Pinpoint the cell where the given text exists, returning its (x, y) midpoint coordinate. 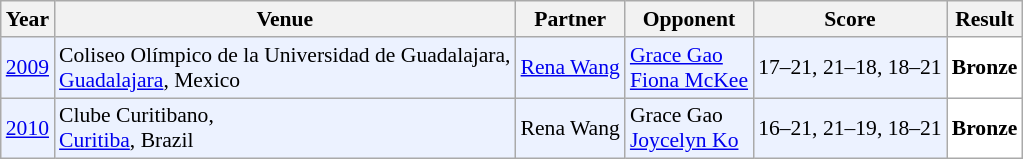
2009 (28, 68)
Clube Curitibano,Curitiba, Brazil (285, 128)
Opponent (689, 19)
Result (985, 19)
Venue (285, 19)
Partner (570, 19)
Grace Gao Fiona McKee (689, 68)
Year (28, 19)
16–21, 21–19, 18–21 (850, 128)
2010 (28, 128)
Grace Gao Joycelyn Ko (689, 128)
17–21, 21–18, 18–21 (850, 68)
Coliseo Olímpico de la Universidad de Guadalajara,Guadalajara, Mexico (285, 68)
Score (850, 19)
